Scan for the cell matching the given text and deliver its (x, y) coordinate at center. 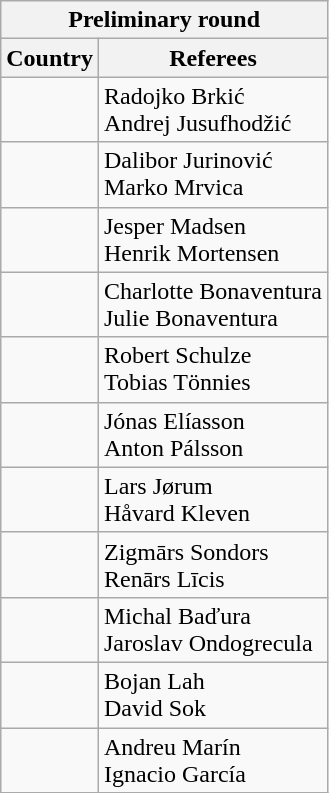
Jesper MadsenHenrik Mortensen (212, 240)
Michal BaďuraJaroslav Ondogrecula (212, 630)
Preliminary round (164, 20)
Radojko BrkićAndrej Jusufhodžić (212, 110)
Zigmārs SondorsRenārs Līcis (212, 564)
Bojan LahDavid Sok (212, 694)
Charlotte BonaventuraJulie Bonaventura (212, 304)
Andreu MarínIgnacio García (212, 760)
Dalibor JurinovićMarko Mrvica (212, 174)
Lars JørumHåvard Kleven (212, 500)
Country (50, 58)
Jónas ElíassonAnton Pálsson (212, 434)
Referees (212, 58)
Robert SchulzeTobias Tönnies (212, 370)
